Identify which cell holds the provided text, then report its (x, y) central coordinate. 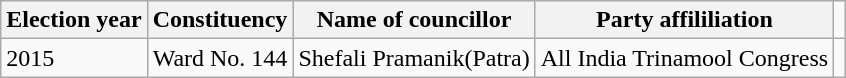
Party affililiation (684, 20)
All India Trinamool Congress (684, 58)
Election year (74, 20)
2015 (74, 58)
Constituency (220, 20)
Name of councillor (414, 20)
Ward No. 144 (220, 58)
Shefali Pramanik(Patra) (414, 58)
